From the cell containing the given text, extract its center point as (X, Y) coordinate. 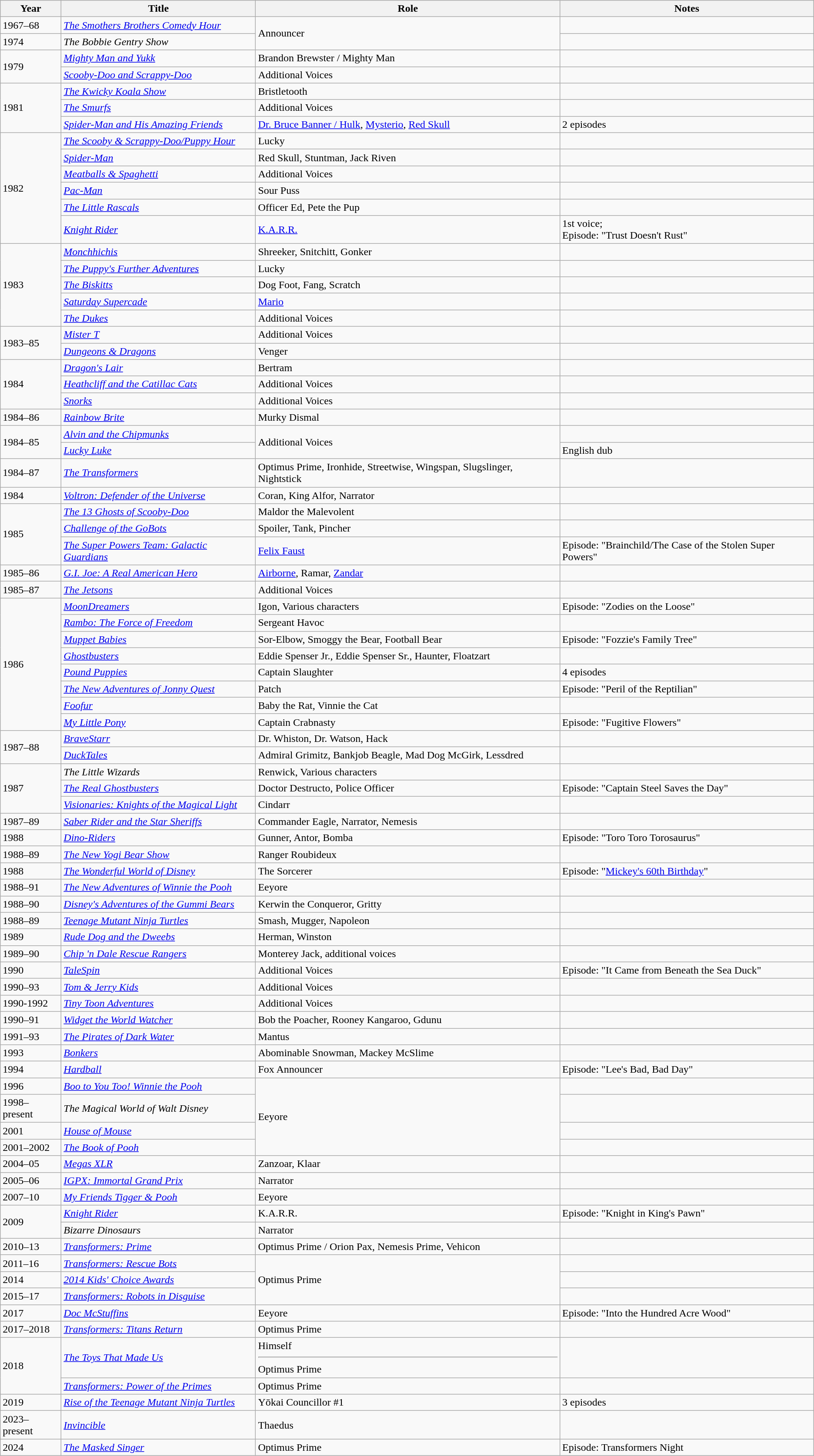
Coran, King Alfor, Narrator (408, 495)
MoonDreamers (158, 606)
1990 (31, 970)
The Wonderful World of Disney (158, 871)
Captain Slaughter (408, 672)
Officer Ed, Pete the Pup (408, 207)
The Smothers Brothers Comedy Hour (158, 25)
Murky Dismal (408, 417)
1985–87 (31, 590)
Episode: "Captain Steel Saves the Day" (687, 788)
Notes (687, 9)
Heathcliff and the Catillac Cats (158, 384)
Announcer (408, 33)
Widget the World Watcher (158, 1020)
Bristletooth (408, 91)
Mister T (158, 335)
Chip 'n Dale Rescue Rangers (158, 954)
Renwick, Various characters (408, 771)
2007–10 (31, 1197)
2009 (31, 1222)
Optimus Prime, Ironhide, Streetwise, Wingspan, Slugslinger, Nightstick (408, 473)
Spider-Man (158, 157)
2015–17 (31, 1296)
The Jetsons (158, 590)
1983 (31, 285)
Spoiler, Tank, Pincher (408, 529)
2004–05 (31, 1164)
Captain Crabnasty (408, 722)
Herman, Winston (408, 937)
Mario (408, 302)
My Little Pony (158, 722)
Bob the Poacher, Rooney Kangaroo, Gdunu (408, 1020)
Fox Announcer (408, 1070)
Episode: "Brainchild/The Case of the Stolen Super Powers" (687, 551)
2011–16 (31, 1263)
My Friends Tigger & Pooh (158, 1197)
1974 (31, 42)
Episode: "Fugitive Flowers" (687, 722)
2001–2002 (31, 1147)
1998–present (31, 1108)
2023–present (31, 1425)
Mighty Man and Yukk (158, 58)
Episode: "Mickey's 60th Birthday" (687, 871)
Teenage Mutant Ninja Turtles (158, 921)
1988–91 (31, 888)
G.I. Joe: A Real American Hero (158, 573)
The Biskitts (158, 285)
Transformers: Power of the Primes (158, 1386)
The Toys That Made Us (158, 1358)
Muppet Babies (158, 639)
Yōkai Councillor #1 (408, 1403)
Red Skull, Stuntman, Jack Riven (408, 157)
Admiral Grimitz, Bankjob Beagle, Mad Dog McGirk, Lessdred (408, 755)
1990–93 (31, 987)
Dragon's Lair (158, 368)
Episode: "Zodies on the Loose" (687, 606)
1967–68 (31, 25)
1987 (31, 788)
Tom & Jerry Kids (158, 987)
Monterey Jack, additional voices (408, 954)
Bonkers (158, 1053)
1985 (31, 535)
Rainbow Brite (158, 417)
Brandon Brewster / Mighty Man (408, 58)
Episode: "It Came from Beneath the Sea Duck" (687, 970)
Gunner, Antor, Bomba (408, 838)
Alvin and the Chipmunks (158, 434)
Doc McStuffins (158, 1313)
1989 (31, 937)
Episode: "Lee's Bad, Bad Day" (687, 1070)
Dog Foot, Fang, Scratch (408, 285)
Challenge of the GoBots (158, 529)
Invincible (158, 1425)
House of Mouse (158, 1131)
1983–85 (31, 343)
Ranger Roubideux (408, 854)
The Super Powers Team: Galactic Guardians (158, 551)
English dub (687, 450)
Snorks (158, 401)
1986 (31, 664)
Sor-Elbow, Smoggy the Bear, Football Bear (408, 639)
The Little Rascals (158, 207)
Episode: "Peril of the Reptilian" (687, 689)
Transformers: Titans Return (158, 1330)
1984–87 (31, 473)
Saber Rider and the Star Sheriffs (158, 821)
Boo to You Too! Winnie the Pooh (158, 1086)
1982 (31, 188)
2017–2018 (31, 1330)
Scooby-Doo and Scrappy-Doo (158, 75)
Pound Puppies (158, 672)
1987–88 (31, 747)
2010–13 (31, 1247)
The Scooby & Scrappy-Doo/Puppy Hour (158, 141)
Spider-Man and His Amazing Friends (158, 124)
Mantus (408, 1037)
The Dukes (158, 318)
Bizarre Dinosaurs (158, 1230)
1st voice; Episode: "Trust Doesn't Rust" (687, 229)
3 episodes (687, 1403)
Commander Eagle, Narrator, Nemesis (408, 821)
2 episodes (687, 124)
2014 Kids' Choice Awards (158, 1280)
Monchhichis (158, 252)
The New Adventures of Jonny Quest (158, 689)
Transformers: Prime (158, 1247)
1996 (31, 1086)
Disney's Adventures of the Gummi Bears (158, 904)
Role (408, 9)
Smash, Mugger, Napoleon (408, 921)
Saturday Supercade (158, 302)
Ghostbusters (158, 656)
Igon, Various characters (408, 606)
Episode: Transformers Night (687, 1447)
IGPX: Immortal Grand Prix (158, 1180)
Dr. Bruce Banner / Hulk, Mysterio, Red Skull (408, 124)
Dungeons & Dragons (158, 351)
Shreeker, Snitchitt, Gonker (408, 252)
1985–86 (31, 573)
1984–86 (31, 417)
1981 (31, 108)
BraveStarr (158, 738)
Rise of the Teenage Mutant Ninja Turtles (158, 1403)
The Magical World of Walt Disney (158, 1108)
Transformers: Rescue Bots (158, 1263)
Tiny Toon Adventures (158, 1003)
Visionaries: Knights of the Magical Light (158, 805)
The Little Wizards (158, 771)
The Sorcerer (408, 871)
1988–90 (31, 904)
Sour Puss (408, 190)
2018 (31, 1366)
Thaedus (408, 1425)
Episode: "Into the Hundred Acre Wood" (687, 1313)
1987–89 (31, 821)
1990–91 (31, 1020)
Sergeant Havoc (408, 623)
Dr. Whiston, Dr. Watson, Hack (408, 738)
Abominable Snowman, Mackey McSlime (408, 1053)
Zanzoar, Klaar (408, 1164)
4 episodes (687, 672)
Episode: "Fozzie's Family Tree" (687, 639)
The Kwicky Koala Show (158, 91)
Felix Faust (408, 551)
1989–90 (31, 954)
Venger (408, 351)
Bertram (408, 368)
Airborne, Ramar, Zandar (408, 573)
The Transformers (158, 473)
2014 (31, 1280)
The Book of Pooh (158, 1147)
Dino-Riders (158, 838)
Eddie Spenser Jr., Eddie Spenser Sr., Haunter, Floatzart (408, 656)
1990-1992 (31, 1003)
Episode: "Toro Toro Torosaurus" (687, 838)
Kerwin the Conqueror, Gritty (408, 904)
Transformers: Robots in Disguise (158, 1296)
2017 (31, 1313)
Title (158, 9)
Baby the Rat, Vinnie the Cat (408, 705)
The Pirates of Dark Water (158, 1037)
Rude Dog and the Dweebs (158, 937)
1979 (31, 66)
Doctor Destructo, Police Officer (408, 788)
Megas XLR (158, 1164)
The Bobbie Gentry Show (158, 42)
Rambo: The Force of Freedom (158, 623)
1984–85 (31, 442)
The 13 Ghosts of Scooby-Doo (158, 512)
The Masked Singer (158, 1447)
2005–06 (31, 1180)
Cindarr (408, 805)
Patch (408, 689)
Episode: "Knight in King's Pawn" (687, 1213)
1994 (31, 1070)
The New Yogi Bear Show (158, 854)
Lucky Luke (158, 450)
Maldor the Malevolent (408, 512)
2024 (31, 1447)
Himself Optimus Prime (408, 1358)
Optimus Prime / Orion Pax, Nemesis Prime, Vehicon (408, 1247)
Hardball (158, 1070)
The Smurfs (158, 108)
The Real Ghostbusters (158, 788)
The Puppy's Further Adventures (158, 269)
Meatballs & Spaghetti (158, 174)
2019 (31, 1403)
Voltron: Defender of the Universe (158, 495)
1993 (31, 1053)
1991–93 (31, 1037)
2001 (31, 1131)
Foofur (158, 705)
Year (31, 9)
The New Adventures of Winnie the Pooh (158, 888)
DuckTales (158, 755)
Pac-Man (158, 190)
TaleSpin (158, 970)
